Capture the cell that displays the provided text and extract its [x, y] central coordinate. 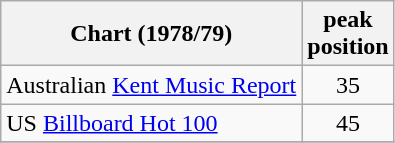
Chart (1978/79) [152, 34]
35 [348, 85]
US Billboard Hot 100 [152, 123]
Australian Kent Music Report [152, 85]
45 [348, 123]
peakposition [348, 34]
